Capture the cell that displays the provided text and extract its (x, y) central coordinate. 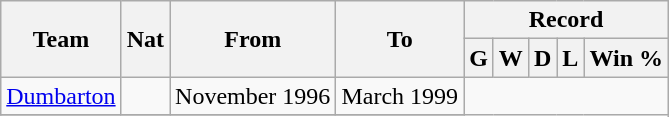
March 1999 (400, 96)
Team (61, 39)
November 1996 (253, 96)
Record (566, 20)
D (542, 58)
Dumbarton (61, 96)
To (400, 39)
From (253, 39)
Win % (626, 58)
Nat (145, 39)
W (510, 58)
L (570, 58)
G (479, 58)
